Return (x, y) of the center of cell containing provided text 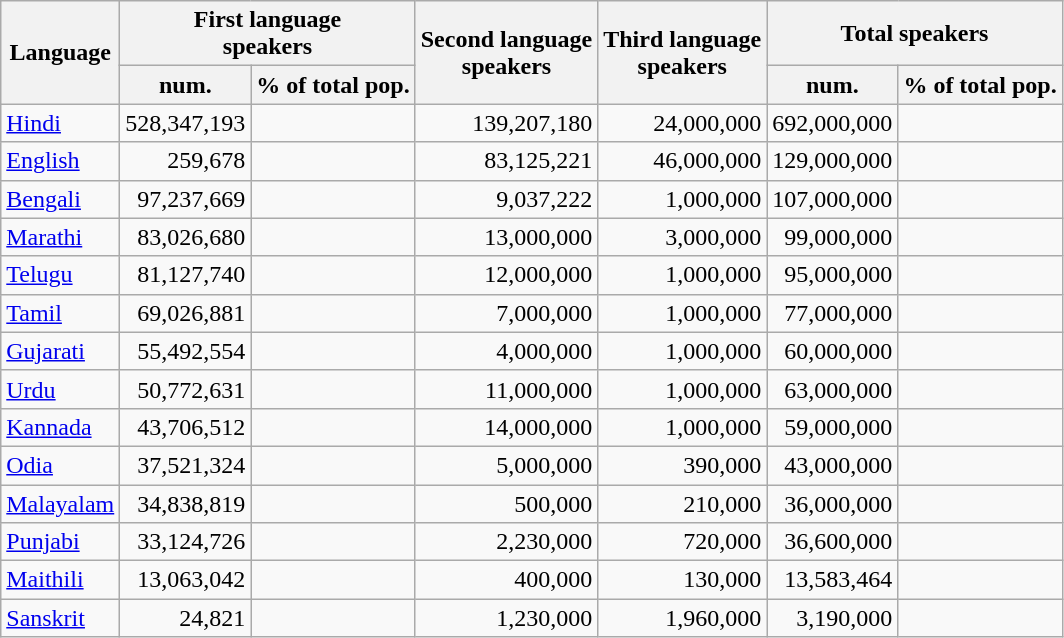
7,000,000 (506, 313)
Malayalam (60, 503)
390,000 (682, 465)
Maithili (60, 580)
2,230,000 (506, 542)
720,000 (682, 542)
60,000,000 (832, 351)
Gujarati (60, 351)
36,000,000 (832, 503)
400,000 (506, 580)
55,492,554 (186, 351)
36,600,000 (832, 542)
English (60, 161)
1,960,000 (682, 618)
4,000,000 (506, 351)
Odia (60, 465)
259,678 (186, 161)
83,026,680 (186, 237)
43,706,512 (186, 427)
37,521,324 (186, 465)
3,190,000 (832, 618)
9,037,222 (506, 199)
99,000,000 (832, 237)
500,000 (506, 503)
13,583,464 (832, 580)
107,000,000 (832, 199)
129,000,000 (832, 161)
12,000,000 (506, 275)
77,000,000 (832, 313)
59,000,000 (832, 427)
Kannada (60, 427)
Marathi (60, 237)
13,063,042 (186, 580)
97,237,669 (186, 199)
1,230,000 (506, 618)
Sanskrit (60, 618)
83,125,221 (506, 161)
3,000,000 (682, 237)
Hindi (60, 123)
33,124,726 (186, 542)
5,000,000 (506, 465)
14,000,000 (506, 427)
43,000,000 (832, 465)
Language (60, 52)
95,000,000 (832, 275)
69,026,881 (186, 313)
Total speakers (914, 34)
210,000 (682, 503)
24,000,000 (682, 123)
First languagespeakers (268, 34)
81,127,740 (186, 275)
46,000,000 (682, 161)
139,207,180 (506, 123)
528,347,193 (186, 123)
11,000,000 (506, 389)
63,000,000 (832, 389)
24,821 (186, 618)
Urdu (60, 389)
13,000,000 (506, 237)
34,838,819 (186, 503)
Bengali (60, 199)
130,000 (682, 580)
Telugu (60, 275)
Punjabi (60, 542)
50,772,631 (186, 389)
692,000,000 (832, 123)
Second languagespeakers (506, 52)
Tamil (60, 313)
Third languagespeakers (682, 52)
